Scan for the cell matching the given text and deliver its (x, y) coordinate at center. 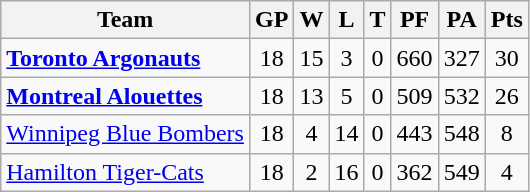
362 (414, 172)
443 (414, 134)
T (378, 20)
Pts (506, 20)
Hamilton Tiger-Cats (126, 172)
509 (414, 96)
532 (462, 96)
16 (346, 172)
8 (506, 134)
Team (126, 20)
Toronto Argonauts (126, 58)
GP (271, 20)
Winnipeg Blue Bombers (126, 134)
660 (414, 58)
548 (462, 134)
13 (312, 96)
549 (462, 172)
2 (312, 172)
15 (312, 58)
Montreal Alouettes (126, 96)
14 (346, 134)
PA (462, 20)
3 (346, 58)
W (312, 20)
30 (506, 58)
L (346, 20)
5 (346, 96)
327 (462, 58)
26 (506, 96)
PF (414, 20)
